Scan for the cell matching the given text and deliver its [X, Y] coordinate at center. 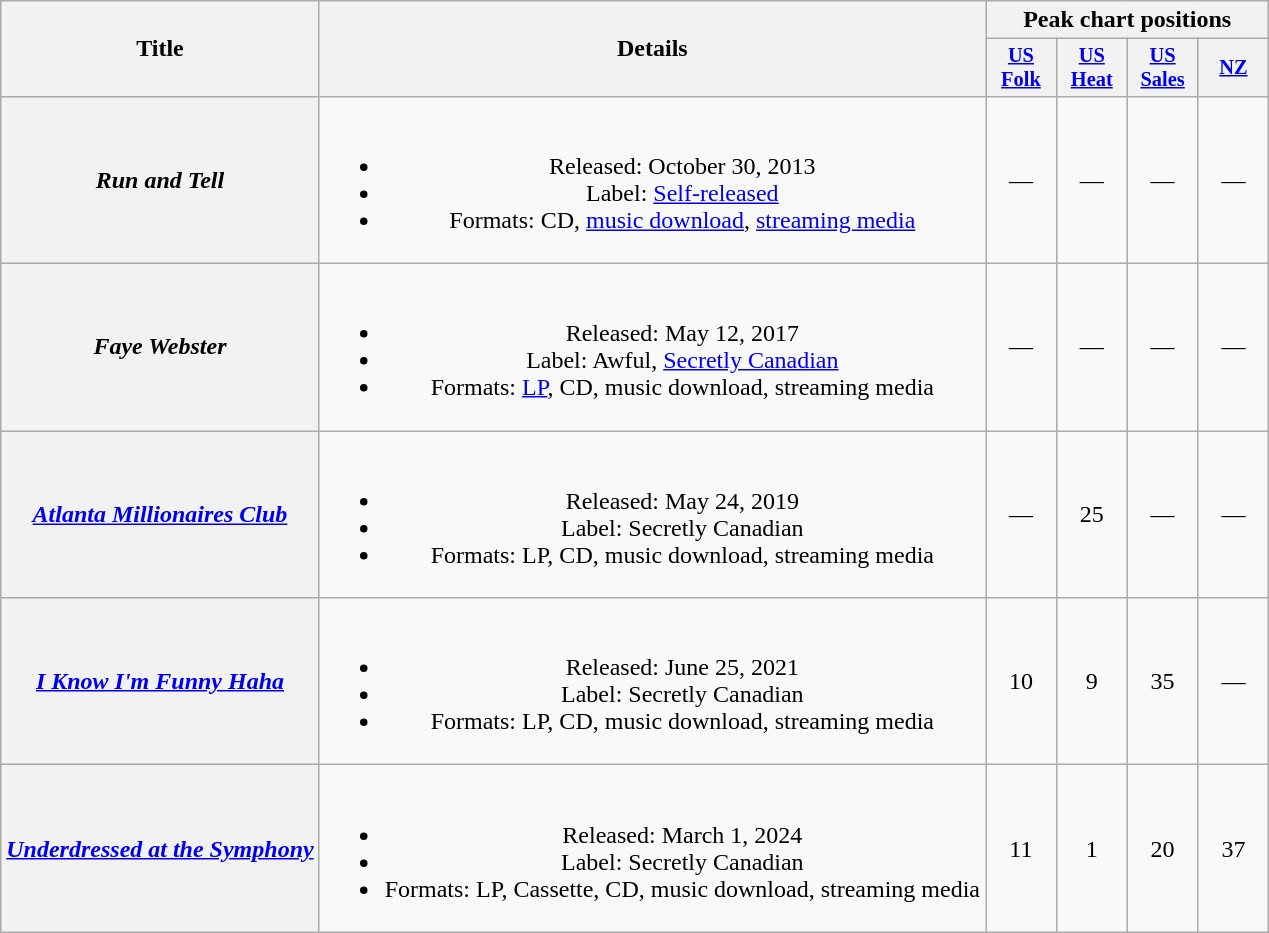
Atlanta Millionaires Club [160, 514]
Peak chart positions [1128, 20]
Released: May 24, 2019Label: Secretly CanadianFormats: LP, CD, music download, streaming media [652, 514]
Details [652, 49]
37 [1234, 848]
NZ [1234, 68]
Released: October 30, 2013Label: Self-releasedFormats: CD, music download, streaming media [652, 180]
1 [1092, 848]
25 [1092, 514]
11 [1022, 848]
Underdressed at the Symphony [160, 848]
9 [1092, 682]
20 [1162, 848]
USHeat [1092, 68]
Released: March 1, 2024Label: Secretly CanadianFormats: LP, Cassette, CD, music download, streaming media [652, 848]
10 [1022, 682]
USSales [1162, 68]
Released: June 25, 2021Label: Secretly CanadianFormats: LP, CD, music download, streaming media [652, 682]
I Know I'm Funny Haha [160, 682]
USFolk [1022, 68]
Title [160, 49]
Run and Tell [160, 180]
35 [1162, 682]
Released: May 12, 2017Label: Awful, Secretly CanadianFormats: LP, CD, music download, streaming media [652, 348]
Faye Webster [160, 348]
